For the text-containing cell, return its midpoint in [x, y] coordinate format. 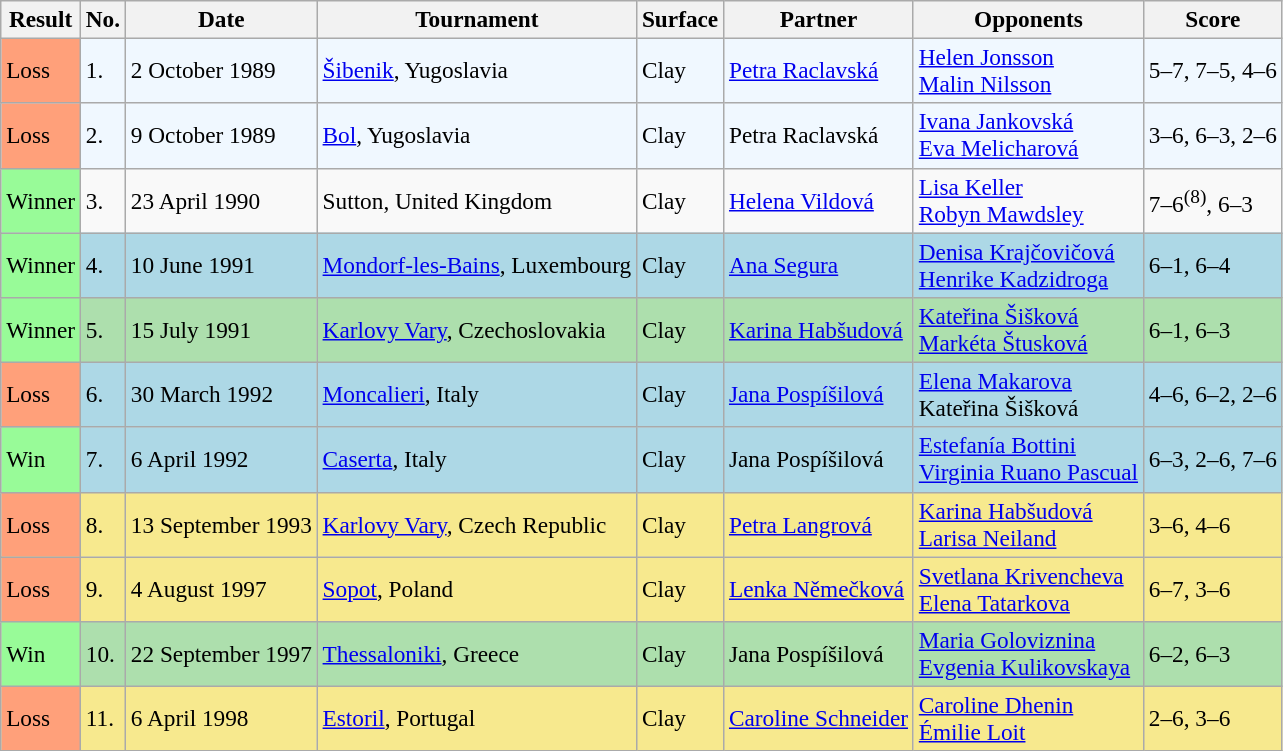
5–7, 7–5, 4–6 [1212, 70]
9. [102, 588]
Estoril, Portugal [476, 718]
7–6(8), 6–3 [1212, 200]
Ana Segura [819, 264]
Helena Vildová [819, 200]
8. [102, 524]
Karlovy Vary, Czech Republic [476, 524]
Caroline Dhenin Émilie Loit [1028, 718]
Result [41, 19]
Estefanía Bottini Virginia Ruano Pascual [1028, 460]
3. [102, 200]
6–1, 6–3 [1212, 330]
Lisa Keller Robyn Mawdsley [1028, 200]
Helen Jonsson Malin Nilsson [1028, 70]
3–6, 6–3, 2–6 [1212, 136]
6. [102, 394]
Thessaloniki, Greece [476, 654]
Caserta, Italy [476, 460]
Sutton, United Kingdom [476, 200]
4 August 1997 [221, 588]
2. [102, 136]
Denisa Krajčovičová Henrike Kadzidroga [1028, 264]
11. [102, 718]
23 April 1990 [221, 200]
9 October 1989 [221, 136]
6 April 1992 [221, 460]
Partner [819, 19]
Karina Habšudová Larisa Neiland [1028, 524]
Karlovy Vary, Czechoslovakia [476, 330]
4. [102, 264]
Sopot, Poland [476, 588]
2–6, 3–6 [1212, 718]
Šibenik, Yugoslavia [476, 70]
Karina Habšudová [819, 330]
No. [102, 19]
Surface [680, 19]
6 April 1998 [221, 718]
10 June 1991 [221, 264]
6–3, 2–6, 7–6 [1212, 460]
Date [221, 19]
Petra Langrová [819, 524]
Svetlana Krivencheva Elena Tatarkova [1028, 588]
1. [102, 70]
Score [1212, 19]
Moncalieri, Italy [476, 394]
Ivana Jankovská Eva Melicharová [1028, 136]
6–2, 6–3 [1212, 654]
Caroline Schneider [819, 718]
22 September 1997 [221, 654]
7. [102, 460]
Maria Goloviznina Evgenia Kulikovskaya [1028, 654]
15 July 1991 [221, 330]
4–6, 6–2, 2–6 [1212, 394]
Elena Makarova Kateřina Šišková [1028, 394]
5. [102, 330]
Opponents [1028, 19]
Bol, Yugoslavia [476, 136]
Mondorf-les-Bains, Luxembourg [476, 264]
6–7, 3–6 [1212, 588]
6–1, 6–4 [1212, 264]
Lenka Němečková [819, 588]
10. [102, 654]
Tournament [476, 19]
3–6, 4–6 [1212, 524]
30 March 1992 [221, 394]
2 October 1989 [221, 70]
Kateřina Šišková Markéta Štusková [1028, 330]
13 September 1993 [221, 524]
